Scan for the cell matching the given text and deliver its [x, y] coordinate at center. 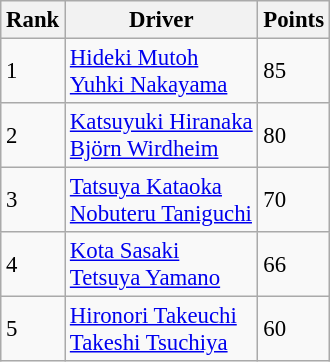
66 [294, 264]
1 [33, 72]
60 [294, 330]
Hideki Mutoh Yuhki Nakayama [162, 72]
Hironori Takeuchi Takeshi Tsuchiya [162, 330]
5 [33, 330]
80 [294, 136]
Tatsuya Kataoka Nobuteru Taniguchi [162, 200]
3 [33, 200]
Driver [162, 20]
2 [33, 136]
Katsuyuki Hiranaka Björn Wirdheim [162, 136]
Rank [33, 20]
85 [294, 72]
4 [33, 264]
70 [294, 200]
Points [294, 20]
Kota Sasaki Tetsuya Yamano [162, 264]
